Find where the given text appears and provide that cell's center as [X, Y] coordinate. 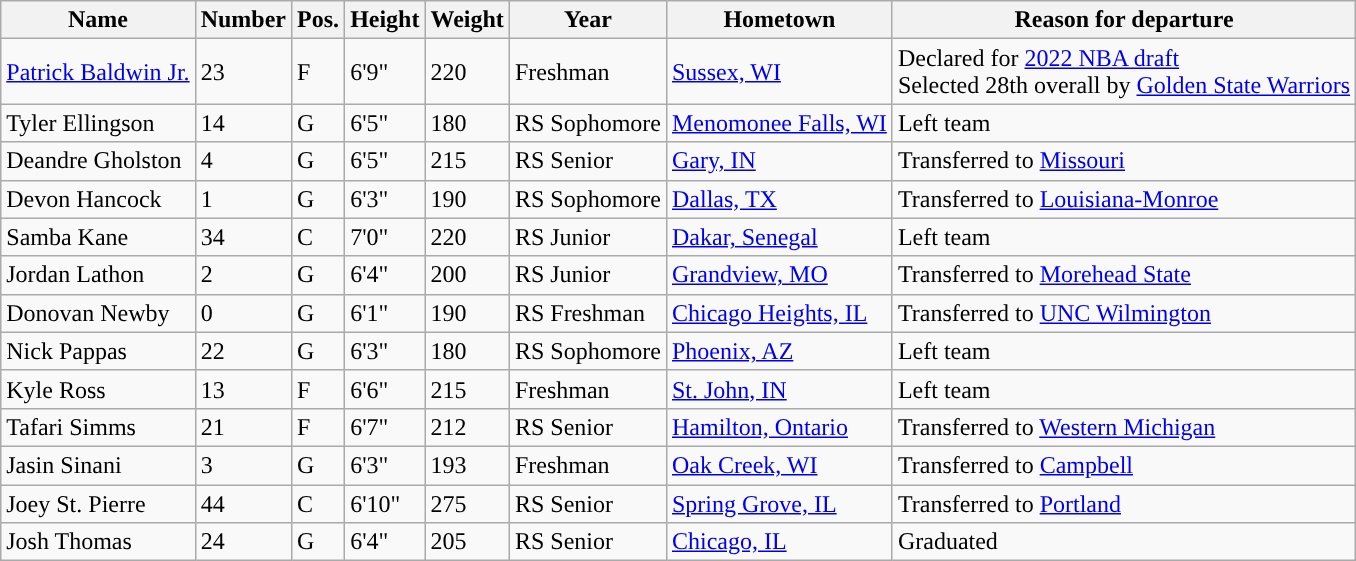
Oak Creek, WI [779, 465]
21 [243, 427]
Hamilton, Ontario [779, 427]
13 [243, 389]
Transferred to Morehead State [1124, 275]
RS Freshman [588, 313]
1 [243, 199]
0 [243, 313]
Chicago Heights, IL [779, 313]
2 [243, 275]
Tyler Ellingson [98, 123]
Kyle Ross [98, 389]
Sussex, WI [779, 72]
Spring Grove, IL [779, 503]
Josh Thomas [98, 542]
Patrick Baldwin Jr. [98, 72]
Devon Hancock [98, 199]
Height [385, 20]
24 [243, 542]
23 [243, 72]
4 [243, 161]
Dallas, TX [779, 199]
Donovan Newby [98, 313]
200 [467, 275]
6'6" [385, 389]
6'9" [385, 72]
3 [243, 465]
Transferred to Portland [1124, 503]
6'10" [385, 503]
Name [98, 20]
Chicago, IL [779, 542]
Reason for departure [1124, 20]
44 [243, 503]
St. John, IN [779, 389]
14 [243, 123]
Number [243, 20]
Transferred to Missouri [1124, 161]
Tafari Simms [98, 427]
193 [467, 465]
22 [243, 351]
205 [467, 542]
6'7" [385, 427]
Transferred to Louisiana-Monroe [1124, 199]
212 [467, 427]
Declared for 2022 NBA draftSelected 28th overall by Golden State Warriors [1124, 72]
Phoenix, AZ [779, 351]
Year [588, 20]
Gary, IN [779, 161]
Jasin Sinani [98, 465]
Grandview, MO [779, 275]
Menomonee Falls, WI [779, 123]
Pos. [318, 20]
34 [243, 237]
Transferred to Western Michigan [1124, 427]
Transferred to Campbell [1124, 465]
Transferred to UNC Wilmington [1124, 313]
Graduated [1124, 542]
Samba Kane [98, 237]
Jordan Lathon [98, 275]
Nick Pappas [98, 351]
Joey St. Pierre [98, 503]
275 [467, 503]
7'0" [385, 237]
Weight [467, 20]
Deandre Gholston [98, 161]
Dakar, Senegal [779, 237]
6'1" [385, 313]
Hometown [779, 20]
